Output the (X, Y) coordinate of the center of the cell containing the given text.  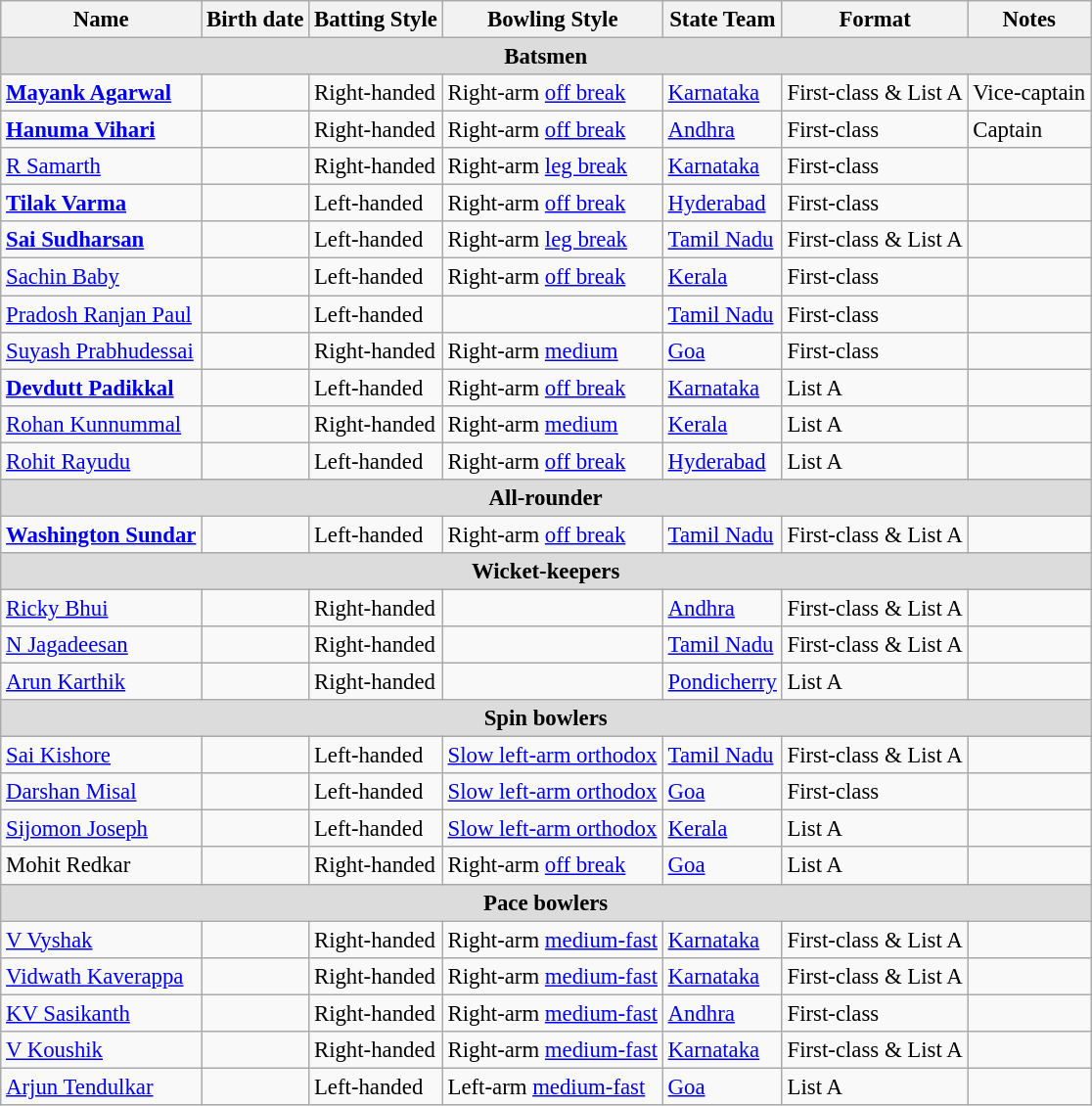
Spin bowlers (546, 718)
Arjun Tendulkar (102, 1086)
Sijomon Joseph (102, 829)
Sai Sudharsan (102, 240)
Batting Style (376, 20)
Mayank Agarwal (102, 93)
R Samarth (102, 166)
Washington Sundar (102, 534)
Suyash Prabhudessai (102, 350)
Vice-captain (1029, 93)
Mohit Redkar (102, 866)
KV Sasikanth (102, 1013)
Pace bowlers (546, 902)
Tilak Varma (102, 204)
V Koushik (102, 1050)
Sai Kishore (102, 756)
N Jagadeesan (102, 645)
Hanuma Vihari (102, 130)
Pondicherry (722, 682)
Wicket-keepers (546, 572)
Bowling Style (552, 20)
Batsmen (546, 57)
State Team (722, 20)
Darshan Misal (102, 792)
All-rounder (546, 498)
Name (102, 20)
V Vyshak (102, 940)
Ricky Bhui (102, 608)
Left-arm medium-fast (552, 1086)
Birth date (255, 20)
Sachin Baby (102, 277)
Captain (1029, 130)
Rohan Kunnummal (102, 424)
Notes (1029, 20)
Format (875, 20)
Arun Karthik (102, 682)
Pradosh Ranjan Paul (102, 314)
Rohit Rayudu (102, 461)
Devdutt Padikkal (102, 388)
Vidwath Kaverappa (102, 976)
